Detect which cell encompasses the target text, then output its [X, Y] center coordinate. 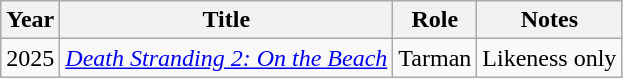
Title [226, 20]
Likeness only [550, 58]
Tarman [435, 58]
Death Stranding 2: On the Beach [226, 58]
2025 [30, 58]
Role [435, 20]
Notes [550, 20]
Year [30, 20]
